Extract the [X, Y] coordinate from the center of the cell holding the provided text.  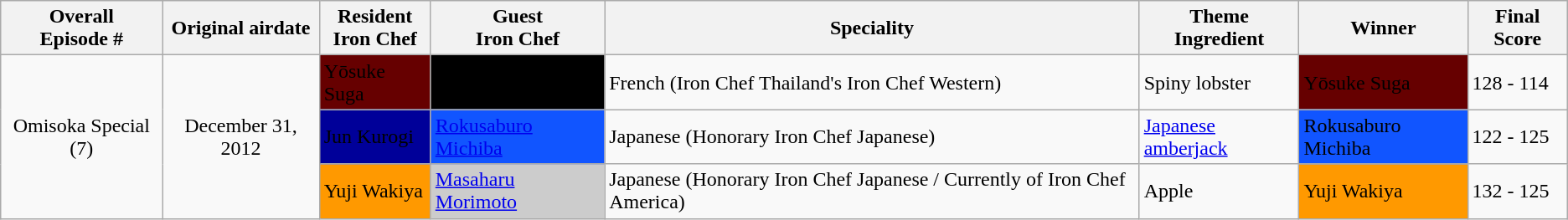
Spiny lobster [1220, 82]
Winner [1384, 28]
Ian Chalermkittichai [518, 82]
OverallEpisode # [82, 28]
Omisoka Special (7) [82, 137]
Theme Ingredient [1220, 28]
Final Score [1518, 28]
Masaharu Morimoto [518, 191]
GuestIron Chef [518, 28]
ResidentIron Chef [375, 28]
122 - 125 [1518, 137]
Original airdate [241, 28]
December 31, 2012 [241, 137]
French (Iron Chef Thailand's Iron Chef Western) [872, 82]
Speciality [872, 28]
Japanese (Honorary Iron Chef Japanese) [872, 137]
Japanese (Honorary Iron Chef Japanese / Currently of Iron Chef America) [872, 191]
128 - 114 [1518, 82]
Apple [1220, 191]
Jun Kurogi [375, 137]
Japanese amberjack [1220, 137]
132 - 125 [1518, 191]
